Search for the cell housing the specified text and yield its [X, Y] center coordinate. 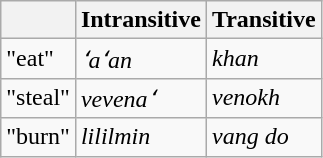
"steal" [38, 98]
venokh [264, 98]
vang do [264, 137]
vevenaʻ [140, 98]
ʻaʻan [140, 59]
khan [264, 59]
Intransitive [140, 20]
lililmin [140, 137]
Transitive [264, 20]
"burn" [38, 137]
"eat" [38, 59]
